From the cell containing the given text, extract its center point as [X, Y] coordinate. 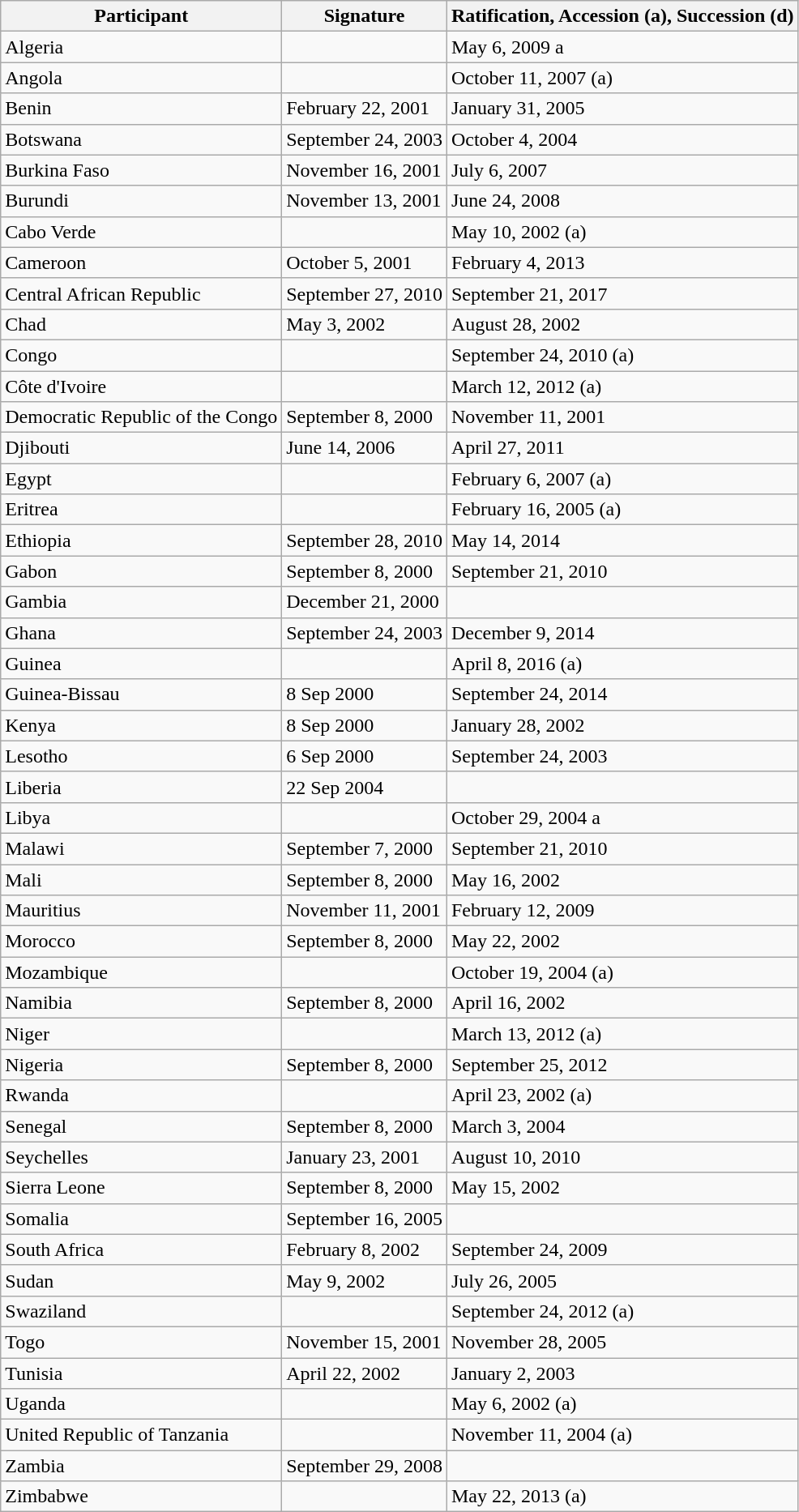
Nigeria [141, 1065]
April 23, 2002 (a) [622, 1096]
Mauritius [141, 911]
August 28, 2002 [622, 324]
January 28, 2002 [622, 725]
Ethiopia [141, 540]
Gabon [141, 571]
January 31, 2005 [622, 109]
South Africa [141, 1249]
Lesotho [141, 756]
Somalia [141, 1219]
Namibia [141, 1003]
May 22, 2002 [622, 942]
Uganda [141, 1404]
Senegal [141, 1126]
Liberia [141, 787]
Côte d'Ivoire [141, 387]
Congo [141, 355]
June 24, 2008 [622, 201]
March 12, 2012 (a) [622, 387]
Zambia [141, 1466]
Burundi [141, 201]
January 2, 2003 [622, 1373]
July 26, 2005 [622, 1280]
6 Sep 2000 [365, 756]
September 7, 2000 [365, 848]
Ratification, Accession (a), Succession (d) [622, 16]
Togo [141, 1342]
Chad [141, 324]
Central African Republic [141, 293]
Mozambique [141, 972]
Swaziland [141, 1311]
May 3, 2002 [365, 324]
February 8, 2002 [365, 1249]
Morocco [141, 942]
July 6, 2007 [622, 170]
February 6, 2007 (a) [622, 479]
December 9, 2014 [622, 633]
September 29, 2008 [365, 1466]
Angola [141, 78]
March 13, 2012 (a) [622, 1034]
Rwanda [141, 1096]
October 5, 2001 [365, 263]
September 24, 2012 (a) [622, 1311]
April 27, 2011 [622, 448]
Niger [141, 1034]
November 16, 2001 [365, 170]
February 12, 2009 [622, 911]
April 8, 2016 (a) [622, 664]
May 6, 2009 a [622, 47]
October 11, 2007 (a) [622, 78]
Sudan [141, 1280]
May 6, 2002 (a) [622, 1404]
November 28, 2005 [622, 1342]
Tunisia [141, 1373]
May 22, 2013 (a) [622, 1497]
September 28, 2010 [365, 540]
Malawi [141, 848]
November 11, 2004 (a) [622, 1435]
September 21, 2017 [622, 293]
February 16, 2005 (a) [622, 510]
April 22, 2002 [365, 1373]
September 24, 2009 [622, 1249]
Cameroon [141, 263]
February 4, 2013 [622, 263]
September 24, 2010 (a) [622, 355]
Libya [141, 818]
Guinea-Bissau [141, 694]
Democratic Republic of the Congo [141, 417]
October 29, 2004 a [622, 818]
November 15, 2001 [365, 1342]
Kenya [141, 725]
Eritrea [141, 510]
Ghana [141, 633]
Egypt [141, 479]
Sierra Leone [141, 1188]
Mali [141, 879]
September 24, 2014 [622, 694]
June 14, 2006 [365, 448]
Signature [365, 16]
May 15, 2002 [622, 1188]
Guinea [141, 664]
February 22, 2001 [365, 109]
October 19, 2004 (a) [622, 972]
Cabo Verde [141, 232]
March 3, 2004 [622, 1126]
September 25, 2012 [622, 1065]
January 23, 2001 [365, 1157]
Botswana [141, 139]
May 16, 2002 [622, 879]
Seychelles [141, 1157]
Zimbabwe [141, 1497]
September 16, 2005 [365, 1219]
September 27, 2010 [365, 293]
22 Sep 2004 [365, 787]
Burkina Faso [141, 170]
United Republic of Tanzania [141, 1435]
May 14, 2014 [622, 540]
May 9, 2002 [365, 1280]
May 10, 2002 (a) [622, 232]
April 16, 2002 [622, 1003]
December 21, 2000 [365, 602]
Algeria [141, 47]
November 13, 2001 [365, 201]
Participant [141, 16]
August 10, 2010 [622, 1157]
October 4, 2004 [622, 139]
Djibouti [141, 448]
Benin [141, 109]
Gambia [141, 602]
